Provide the [x, y] coordinate of the cell's center where the given text is located.  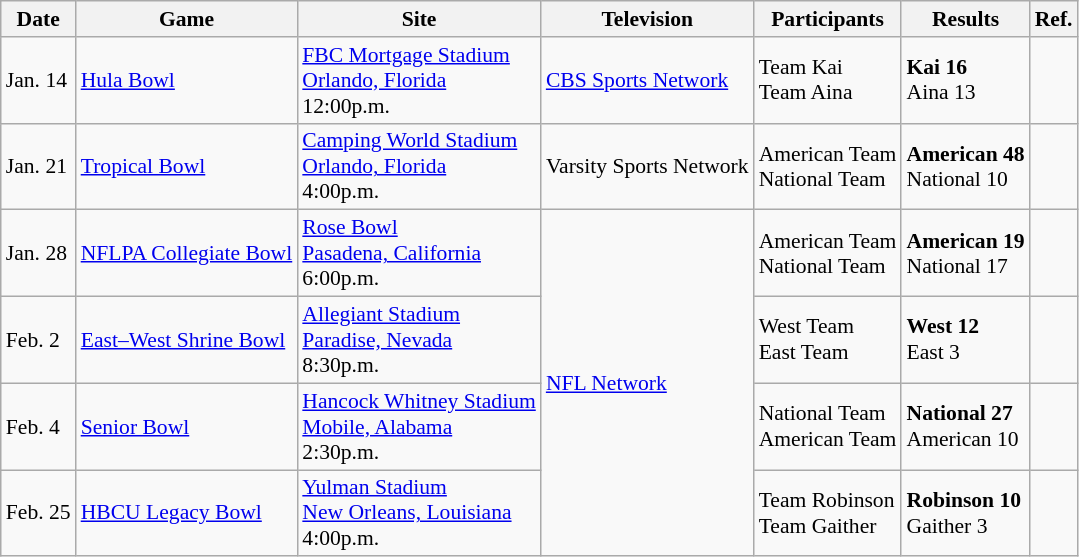
Tropical Bowl [187, 166]
Participants [828, 19]
Feb. 4 [38, 426]
Feb. 25 [38, 514]
National TeamAmerican Team [828, 426]
NFLPA Collegiate Bowl [187, 254]
Camping World StadiumOrlando, Florida4:00p.m. [419, 166]
Hancock Whitney StadiumMobile, Alabama2:30p.m. [419, 426]
Television [648, 19]
HBCU Legacy Bowl [187, 514]
Team KaiTeam Aina [828, 80]
American 19National 17 [965, 254]
Site [419, 19]
Results [965, 19]
American 48National 10 [965, 166]
Yulman StadiumNew Orleans, Louisiana4:00p.m. [419, 514]
Allegiant StadiumParadise, Nevada8:30p.m. [419, 340]
East–West Shrine Bowl [187, 340]
Game [187, 19]
Ref. [1054, 19]
Feb. 2 [38, 340]
Jan. 28 [38, 254]
NFL Network [648, 383]
Jan. 14 [38, 80]
Varsity Sports Network [648, 166]
Senior Bowl [187, 426]
Hula Bowl [187, 80]
Kai 16Aina 13 [965, 80]
West TeamEast Team [828, 340]
FBC Mortgage StadiumOrlando, Florida12:00p.m. [419, 80]
Rose BowlPasadena, California6:00p.m. [419, 254]
Team RobinsonTeam Gaither [828, 514]
National 27American 10 [965, 426]
Date [38, 19]
Jan. 21 [38, 166]
West 12East 3 [965, 340]
Robinson 10Gaither 3 [965, 514]
CBS Sports Network [648, 80]
